Pinpoint the cell where the given text exists, returning its [x, y] midpoint coordinate. 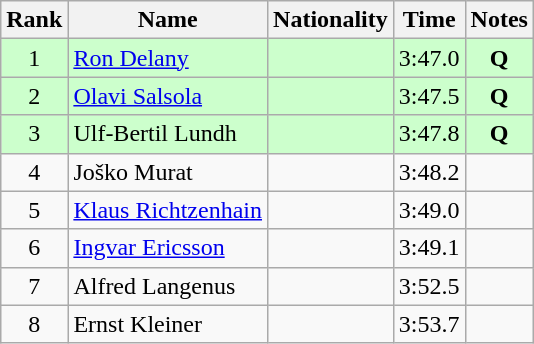
3:48.2 [429, 172]
Klaus Richtzenhain [168, 210]
Notes [499, 20]
Ingvar Ericsson [168, 248]
Ernst Kleiner [168, 324]
5 [34, 210]
Nationality [331, 20]
3:49.0 [429, 210]
3:47.0 [429, 58]
3:52.5 [429, 286]
3 [34, 134]
Joško Murat [168, 172]
Ulf-Bertil Lundh [168, 134]
8 [34, 324]
7 [34, 286]
Name [168, 20]
Alfred Langenus [168, 286]
3:47.8 [429, 134]
1 [34, 58]
6 [34, 248]
Ron Delany [168, 58]
3:49.1 [429, 248]
Rank [34, 20]
Olavi Salsola [168, 96]
4 [34, 172]
2 [34, 96]
3:53.7 [429, 324]
3:47.5 [429, 96]
Time [429, 20]
